Extract the (x, y) coordinate from the center of the cell holding the provided text.  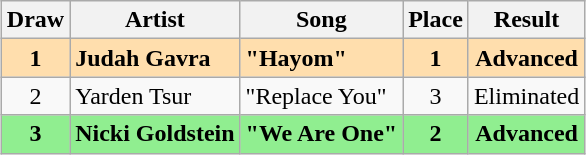
Song (322, 20)
"We Are One" (322, 134)
Judah Gavra (155, 58)
Yarden Tsur (155, 96)
Artist (155, 20)
Result (526, 20)
Eliminated (526, 96)
Place (436, 20)
"Replace You" (322, 96)
Draw (35, 20)
Nicki Goldstein (155, 134)
"Hayom" (322, 58)
